Extract the (x, y) coordinate from the center of the cell holding the provided text.  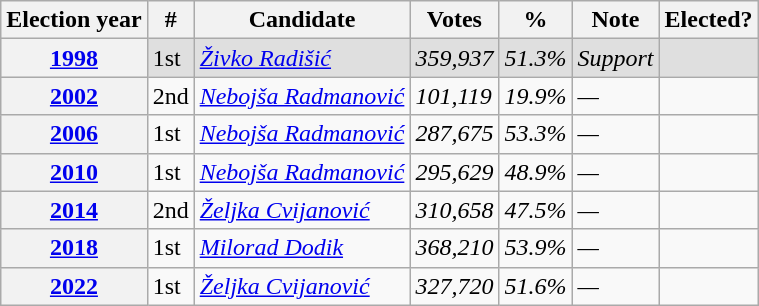
327,720 (454, 286)
2002 (74, 96)
Milorad Dodik (302, 248)
Election year (74, 20)
47.5% (536, 210)
53.3% (536, 134)
Živko Radišić (302, 58)
51.6% (536, 286)
51.3% (536, 58)
2022 (74, 286)
53.9% (536, 248)
48.9% (536, 172)
Candidate (302, 20)
2014 (74, 210)
2010 (74, 172)
310,658 (454, 210)
359,937 (454, 58)
Note (616, 20)
% (536, 20)
101,119 (454, 96)
295,629 (454, 172)
287,675 (454, 134)
Votes (454, 20)
19.9% (536, 96)
2006 (74, 134)
2018 (74, 248)
Elected? (708, 20)
368,210 (454, 248)
Support (616, 58)
1998 (74, 58)
# (170, 20)
